For the text-containing cell, return its midpoint in [X, Y] coordinate format. 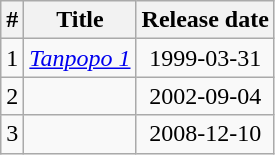
Title [80, 20]
1999-03-31 [205, 58]
# [12, 20]
3 [12, 134]
2008-12-10 [205, 134]
Release date [205, 20]
2002-09-04 [205, 96]
1 [12, 58]
2 [12, 96]
Tanpopo 1 [80, 58]
